Find where the given text appears and provide that cell's center as [x, y] coordinate. 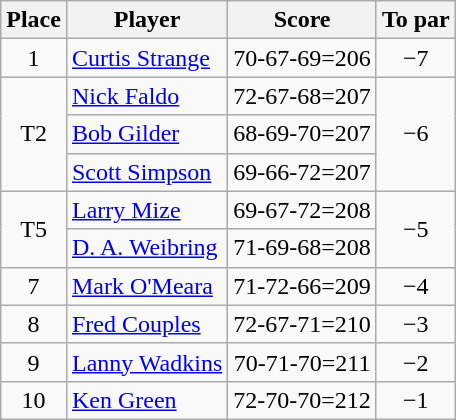
Player [146, 20]
−2 [416, 362]
69-67-72=208 [302, 210]
10 [34, 400]
Curtis Strange [146, 58]
70-67-69=206 [302, 58]
70-71-70=211 [302, 362]
Ken Green [146, 400]
7 [34, 286]
To par [416, 20]
8 [34, 324]
T2 [34, 134]
71-72-66=209 [302, 286]
D. A. Weibring [146, 248]
72-70-70=212 [302, 400]
−7 [416, 58]
Fred Couples [146, 324]
Scott Simpson [146, 172]
Nick Faldo [146, 96]
−6 [416, 134]
68-69-70=207 [302, 134]
−1 [416, 400]
72-67-71=210 [302, 324]
9 [34, 362]
69-66-72=207 [302, 172]
Lanny Wadkins [146, 362]
Score [302, 20]
1 [34, 58]
−5 [416, 229]
T5 [34, 229]
71-69-68=208 [302, 248]
−3 [416, 324]
Bob Gilder [146, 134]
Larry Mize [146, 210]
Mark O'Meara [146, 286]
72-67-68=207 [302, 96]
Place [34, 20]
−4 [416, 286]
